Identify which cell holds the provided text, then report its (x, y) central coordinate. 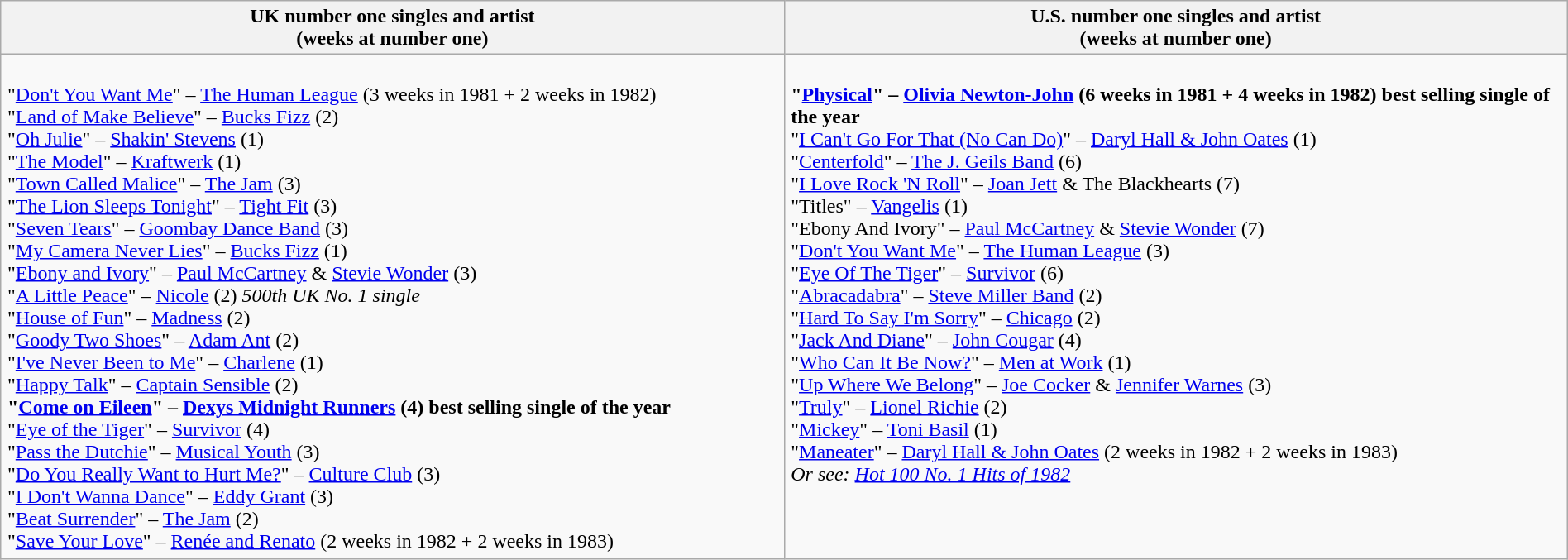
U.S. number one singles and artist(weeks at number one) (1176, 28)
UK number one singles and artist(weeks at number one) (392, 28)
